Capture the cell that displays the provided text and extract its [X, Y] central coordinate. 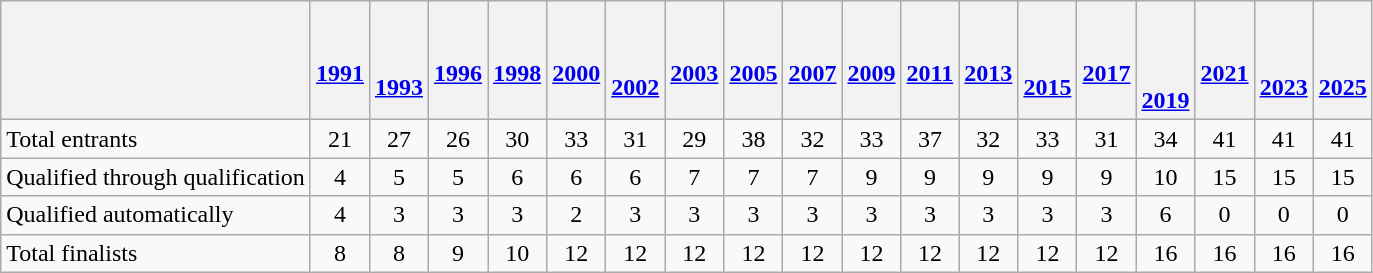
2017 [1106, 60]
2 [576, 215]
2007 [812, 60]
38 [754, 139]
2003 [694, 60]
2015 [1048, 60]
1996 [458, 60]
1998 [518, 60]
26 [458, 139]
Total finalists [156, 253]
27 [398, 139]
Total entrants [156, 139]
Qualified through qualification [156, 177]
1993 [398, 60]
2011 [930, 60]
21 [340, 139]
2019 [1166, 60]
2023 [1284, 60]
2009 [872, 60]
37 [930, 139]
2002 [636, 60]
30 [518, 139]
Qualified automatically [156, 215]
2005 [754, 60]
1991 [340, 60]
2021 [1224, 60]
29 [694, 139]
2025 [1342, 60]
2000 [576, 60]
34 [1166, 139]
2013 [988, 60]
